Detect which cell encompasses the target text, then output its [x, y] center coordinate. 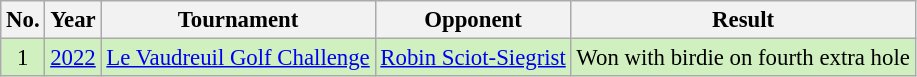
Le Vaudreuil Golf Challenge [238, 58]
Robin Sciot-Siegrist [473, 58]
No. [23, 20]
Tournament [238, 20]
Opponent [473, 20]
1 [23, 58]
2022 [73, 58]
Won with birdie on fourth extra hole [743, 58]
Year [73, 20]
Result [743, 20]
